Locate the cell with the specified text and output its (x, y) center coordinate. 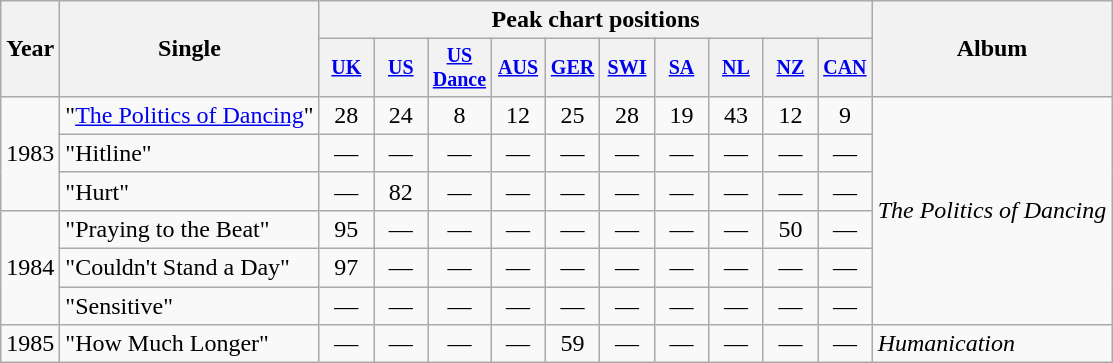
GER (572, 68)
CAN (845, 68)
"Hitline" (190, 153)
"Couldn't Stand a Day" (190, 268)
25 (572, 115)
US (401, 68)
24 (401, 115)
"Hurt" (190, 191)
97 (346, 268)
Album (992, 49)
USDance (460, 68)
"The Politics of Dancing" (190, 115)
SA (681, 68)
Humanication (992, 344)
NZ (790, 68)
50 (790, 229)
1985 (30, 344)
"How Much Longer" (190, 344)
95 (346, 229)
Year (30, 49)
1984 (30, 267)
Peak chart positions (596, 20)
1983 (30, 153)
The Politics of Dancing (992, 210)
SWI (627, 68)
UK (346, 68)
82 (401, 191)
8 (460, 115)
"Sensitive" (190, 306)
"Praying to the Beat" (190, 229)
19 (681, 115)
Single (190, 49)
43 (736, 115)
NL (736, 68)
59 (572, 344)
9 (845, 115)
AUS (518, 68)
